Return (X, Y) of the center of cell containing provided text 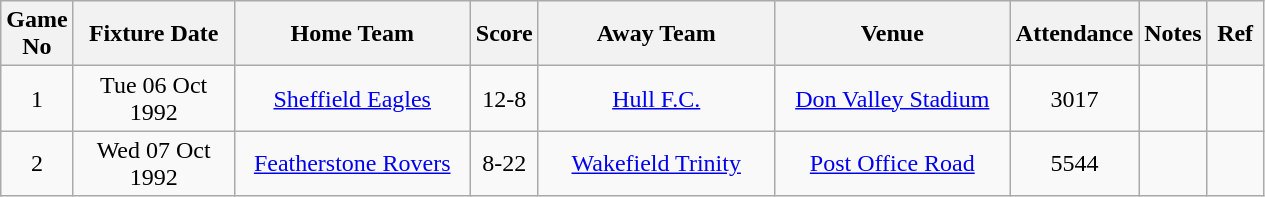
5544 (1074, 164)
Sheffield Eagles (352, 98)
Game No (37, 34)
8-22 (504, 164)
Don Valley Stadium (892, 98)
Post Office Road (892, 164)
3017 (1074, 98)
Hull F.C. (656, 98)
Venue (892, 34)
Wakefield Trinity (656, 164)
Tue 06 Oct 1992 (154, 98)
1 (37, 98)
Ref (1235, 34)
2 (37, 164)
12-8 (504, 98)
Score (504, 34)
Featherstone Rovers (352, 164)
Fixture Date (154, 34)
Wed 07 Oct 1992 (154, 164)
Home Team (352, 34)
Notes (1173, 34)
Away Team (656, 34)
Attendance (1074, 34)
